Scan for the cell matching the given text and deliver its (x, y) coordinate at center. 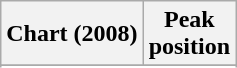
Peakposition (189, 34)
Chart (2008) (72, 34)
